Scan for the cell matching the given text and deliver its (X, Y) coordinate at center. 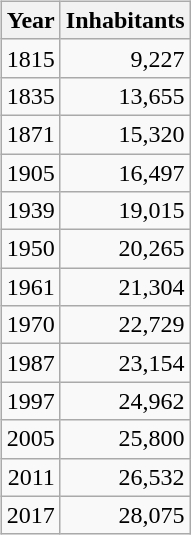
25,800 (125, 439)
1835 (30, 96)
19,015 (125, 211)
Year (30, 20)
1905 (30, 173)
21,304 (125, 287)
9,227 (125, 58)
15,320 (125, 134)
23,154 (125, 363)
26,532 (125, 477)
1939 (30, 211)
1970 (30, 325)
22,729 (125, 325)
1987 (30, 363)
16,497 (125, 173)
1961 (30, 287)
1950 (30, 249)
2005 (30, 439)
Inhabitants (125, 20)
1997 (30, 401)
2017 (30, 515)
2011 (30, 477)
20,265 (125, 249)
28,075 (125, 515)
24,962 (125, 401)
13,655 (125, 96)
1871 (30, 134)
1815 (30, 58)
